Scan for the cell matching the given text and deliver its (x, y) coordinate at center. 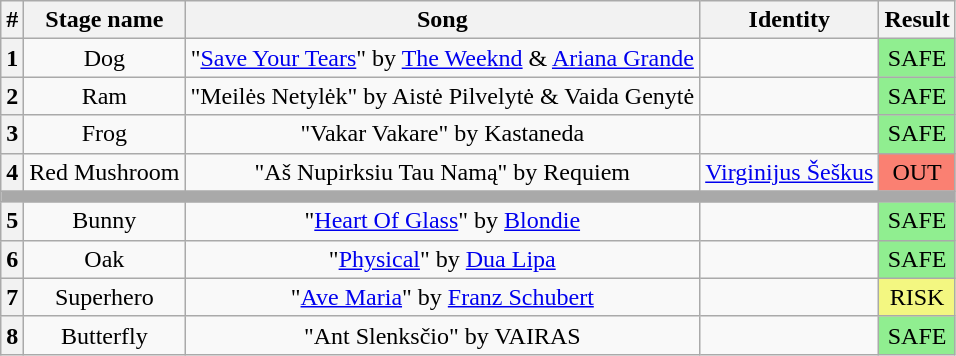
"Save Your Tears" by The Weeknd & Ariana Grande (442, 58)
5 (12, 221)
RISK (917, 297)
Stage name (104, 20)
# (12, 20)
Superhero (104, 297)
Butterfly (104, 335)
"Heart Of Glass" by Blondie (442, 221)
Virginijus Šeškus (790, 172)
3 (12, 134)
"Aš Nupirksiu Tau Namą" by Requiem (442, 172)
1 (12, 58)
OUT (917, 172)
Song (442, 20)
Ram (104, 96)
7 (12, 297)
Bunny (104, 221)
"Ant Slenksčio" by VAIRAS (442, 335)
Identity (790, 20)
Dog (104, 58)
Oak (104, 259)
"Physical" by Dua Lipa (442, 259)
6 (12, 259)
Red Mushroom (104, 172)
"Meilės Netylėk" by Aistė Pilvelytė & Vaida Genytė (442, 96)
4 (12, 172)
"Vakar Vakare" by Kastaneda (442, 134)
"Ave Maria" by Franz Schubert (442, 297)
8 (12, 335)
2 (12, 96)
Result (917, 20)
Frog (104, 134)
